Capture the cell that displays the provided text and extract its [X, Y] central coordinate. 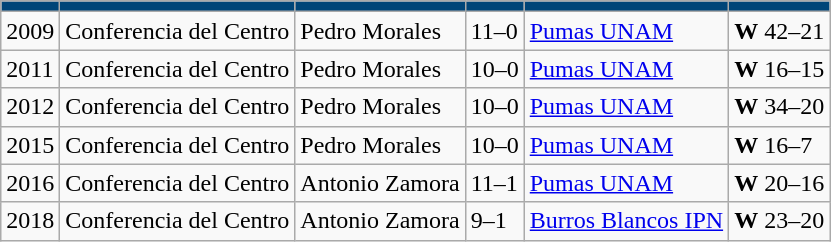
W 34–20 [780, 107]
11–0 [494, 31]
2018 [30, 221]
2009 [30, 31]
W 23–20 [780, 221]
W 16–7 [780, 145]
2015 [30, 145]
W 20–16 [780, 183]
Burros Blancos IPN [626, 221]
W 42–21 [780, 31]
W 16–15 [780, 69]
11–1 [494, 183]
9–1 [494, 221]
2016 [30, 183]
2011 [30, 69]
2012 [30, 107]
